Find where the given text appears and provide that cell's center as (x, y) coordinate. 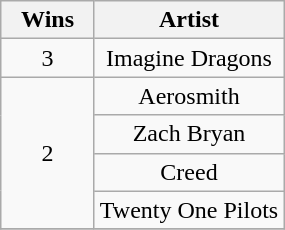
Creed (188, 172)
2 (48, 153)
3 (48, 58)
Zach Bryan (188, 134)
Aerosmith (188, 96)
Wins (48, 20)
Artist (188, 20)
Twenty One Pilots (188, 210)
Imagine Dragons (188, 58)
